Find where the given text appears and provide that cell's center as (X, Y) coordinate. 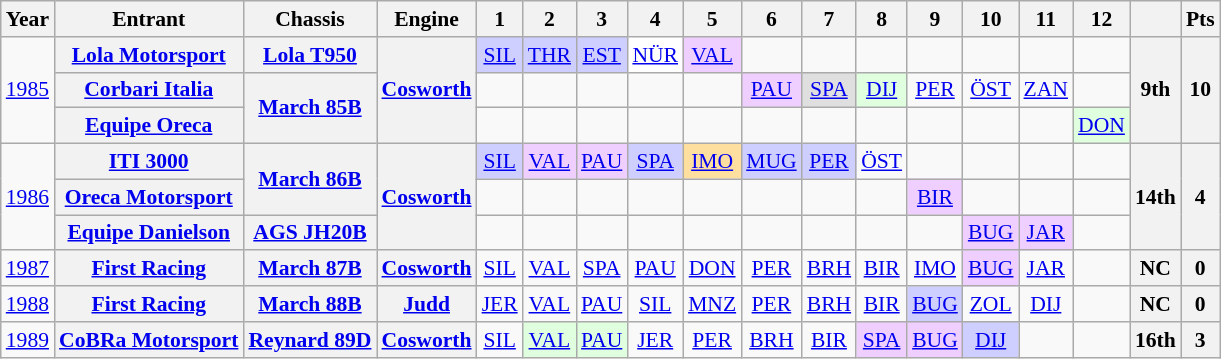
8 (882, 19)
EST (602, 55)
1986 (28, 198)
Equipe Oreca (148, 126)
Lola Motorsport (148, 55)
1988 (28, 304)
ZOL (991, 304)
Engine (426, 19)
9 (935, 19)
14th (1156, 198)
Lola T950 (310, 55)
NÜR (655, 55)
1985 (28, 90)
12 (1102, 19)
Judd (426, 304)
16th (1156, 340)
ZAN (1046, 90)
5 (712, 19)
11 (1046, 19)
Chassis (310, 19)
Reynard 89D (310, 340)
Oreca Motorsport (148, 197)
AGS JH20B (310, 233)
CoBRa Motorsport (148, 340)
Equipe Danielson (148, 233)
MNZ (712, 304)
1987 (28, 269)
1 (500, 19)
Pts (1200, 19)
MUG (772, 162)
March 88B (310, 304)
9th (1156, 90)
ITI 3000 (148, 162)
7 (830, 19)
Entrant (148, 19)
March 85B (310, 108)
Year (28, 19)
6 (772, 19)
March 86B (310, 180)
Corbari Italia (148, 90)
THR (550, 55)
2 (550, 19)
1989 (28, 340)
March 87B (310, 269)
